From the cell containing the given text, extract its center point as (x, y) coordinate. 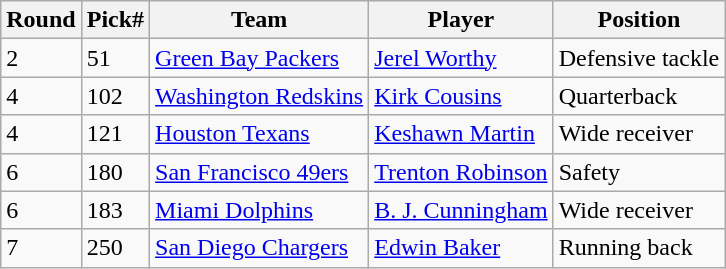
Defensive tackle (639, 58)
180 (115, 172)
Green Bay Packers (260, 58)
250 (115, 248)
Kirk Cousins (461, 96)
Jerel Worthy (461, 58)
121 (115, 134)
183 (115, 210)
San Diego Chargers (260, 248)
Keshawn Martin (461, 134)
Quarterback (639, 96)
7 (41, 248)
Safety (639, 172)
Edwin Baker (461, 248)
Miami Dolphins (260, 210)
Running back (639, 248)
102 (115, 96)
51 (115, 58)
Round (41, 20)
Washington Redskins (260, 96)
2 (41, 58)
Trenton Robinson (461, 172)
San Francisco 49ers (260, 172)
Pick# (115, 20)
Houston Texans (260, 134)
Position (639, 20)
Team (260, 20)
Player (461, 20)
B. J. Cunningham (461, 210)
